Extract the (x, y) coordinate from the center of the cell holding the provided text.  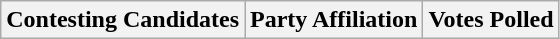
Party Affiliation (334, 20)
Votes Polled (491, 20)
Contesting Candidates (123, 20)
